Detect which cell encompasses the target text, then output its (X, Y) center coordinate. 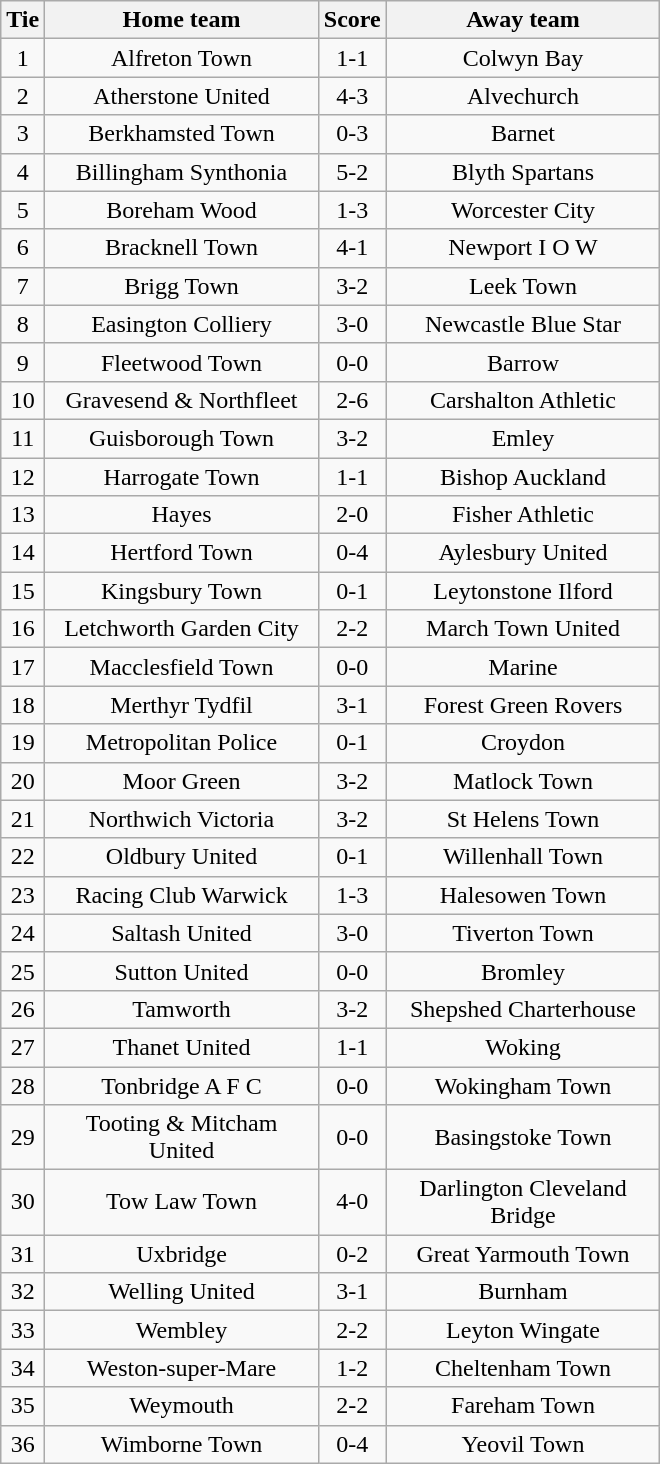
9 (23, 362)
2 (23, 96)
Uxbridge (182, 1254)
31 (23, 1254)
Oldbury United (182, 857)
5-2 (352, 172)
Brigg Town (182, 286)
13 (23, 515)
Cheltenham Town (523, 1368)
Carshalton Athletic (523, 400)
15 (23, 591)
4 (23, 172)
Hayes (182, 515)
Fareham Town (523, 1406)
Guisborough Town (182, 438)
Forest Green Rovers (523, 705)
17 (23, 667)
20 (23, 781)
Worcester City (523, 210)
Woking (523, 1047)
Merthyr Tydfil (182, 705)
6 (23, 248)
0-2 (352, 1254)
34 (23, 1368)
Wembley (182, 1330)
Letchworth Garden City (182, 629)
Wimborne Town (182, 1444)
Tiverton Town (523, 933)
4-3 (352, 96)
Halesowen Town (523, 895)
8 (23, 324)
35 (23, 1406)
Boreham Wood (182, 210)
Away team (523, 20)
Atherstone United (182, 96)
St Helens Town (523, 819)
19 (23, 743)
23 (23, 895)
Willenhall Town (523, 857)
4-1 (352, 248)
Hertford Town (182, 553)
16 (23, 629)
Tie (23, 20)
Bishop Auckland (523, 477)
2-6 (352, 400)
Great Yarmouth Town (523, 1254)
0-3 (352, 134)
Barrow (523, 362)
Shepshed Charterhouse (523, 1009)
Tooting & Mitcham United (182, 1138)
33 (23, 1330)
12 (23, 477)
1 (23, 58)
29 (23, 1138)
March Town United (523, 629)
Score (352, 20)
Sutton United (182, 971)
Darlington Cleveland Bridge (523, 1202)
7 (23, 286)
Tonbridge A F C (182, 1085)
36 (23, 1444)
Tamworth (182, 1009)
Alvechurch (523, 96)
Bromley (523, 971)
Newport I O W (523, 248)
Bracknell Town (182, 248)
24 (23, 933)
4-0 (352, 1202)
Metropolitan Police (182, 743)
Harrogate Town (182, 477)
Blyth Spartans (523, 172)
Northwich Victoria (182, 819)
Leytonstone Ilford (523, 591)
Moor Green (182, 781)
Newcastle Blue Star (523, 324)
Racing Club Warwick (182, 895)
Burnham (523, 1292)
14 (23, 553)
Tow Law Town (182, 1202)
Weymouth (182, 1406)
Gravesend & Northfleet (182, 400)
30 (23, 1202)
2-0 (352, 515)
Home team (182, 20)
Berkhamsted Town (182, 134)
21 (23, 819)
18 (23, 705)
10 (23, 400)
22 (23, 857)
Saltash United (182, 933)
5 (23, 210)
28 (23, 1085)
Thanet United (182, 1047)
Colwyn Bay (523, 58)
Macclesfield Town (182, 667)
Kingsbury Town (182, 591)
Welling United (182, 1292)
Matlock Town (523, 781)
11 (23, 438)
27 (23, 1047)
1-2 (352, 1368)
Leek Town (523, 286)
Aylesbury United (523, 553)
Yeovil Town (523, 1444)
Emley (523, 438)
32 (23, 1292)
Fleetwood Town (182, 362)
Marine (523, 667)
Easington Colliery (182, 324)
Croydon (523, 743)
25 (23, 971)
Alfreton Town (182, 58)
Weston-super-Mare (182, 1368)
Barnet (523, 134)
Billingham Synthonia (182, 172)
Wokingham Town (523, 1085)
Basingstoke Town (523, 1138)
26 (23, 1009)
Fisher Athletic (523, 515)
3 (23, 134)
Leyton Wingate (523, 1330)
